Extract the [x, y] coordinate from the center of the cell holding the provided text.  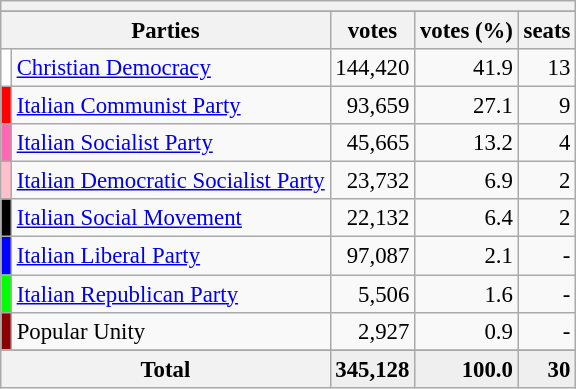
30 [546, 369]
Italian Social Movement [170, 219]
9 [546, 106]
22,132 [372, 219]
Italian Republican Party [170, 294]
13 [546, 68]
345,128 [372, 369]
Popular Unity [170, 331]
Total [166, 369]
23,732 [372, 181]
votes (%) [467, 31]
4 [546, 143]
6.4 [467, 219]
2,927 [372, 331]
144,420 [372, 68]
100.0 [467, 369]
1.6 [467, 294]
Italian Socialist Party [170, 143]
Italian Communist Party [170, 106]
Italian Democratic Socialist Party [170, 181]
2.1 [467, 256]
27.1 [467, 106]
97,087 [372, 256]
Italian Liberal Party [170, 256]
5,506 [372, 294]
seats [546, 31]
45,665 [372, 143]
6.9 [467, 181]
Christian Democracy [170, 68]
Parties [166, 31]
41.9 [467, 68]
13.2 [467, 143]
votes [372, 31]
93,659 [372, 106]
0.9 [467, 331]
